Capture the cell that displays the provided text and extract its (X, Y) central coordinate. 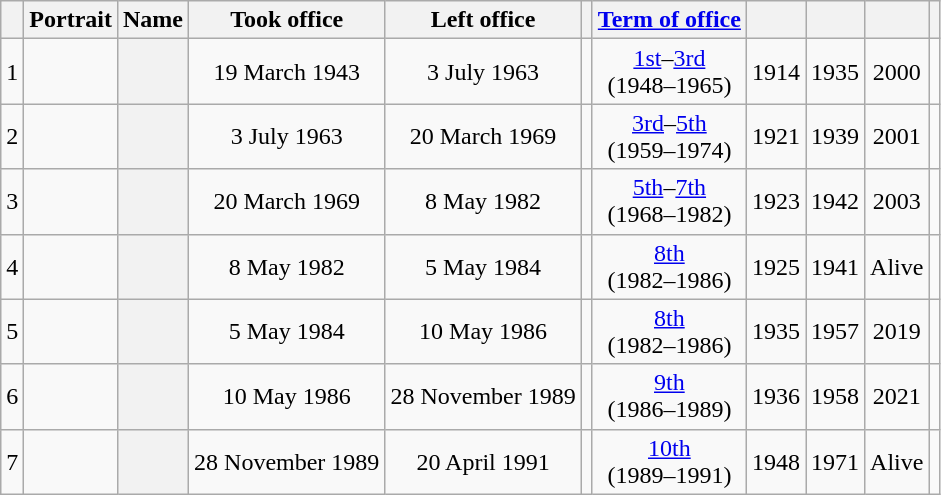
Term of office (669, 20)
7 (12, 462)
4 (12, 266)
Portrait (71, 20)
1957 (836, 332)
1 (12, 72)
20 April 1991 (483, 462)
2001 (897, 136)
1st–3rd(1948–1965) (669, 72)
1971 (836, 462)
1958 (836, 396)
Name (152, 20)
6 (12, 396)
Left office (483, 20)
5 (12, 332)
5th–7th(1968–1982) (669, 202)
3 (12, 202)
1942 (836, 202)
2021 (897, 396)
2019 (897, 332)
9th(1986–1989) (669, 396)
1914 (776, 72)
10th(1989–1991) (669, 462)
1921 (776, 136)
2000 (897, 72)
1939 (836, 136)
1936 (776, 396)
Took office (287, 20)
1925 (776, 266)
2 (12, 136)
1941 (836, 266)
1948 (776, 462)
3rd–5th(1959–1974) (669, 136)
1923 (776, 202)
19 March 1943 (287, 72)
2003 (897, 202)
